Return (X, Y) of the center of cell containing provided text 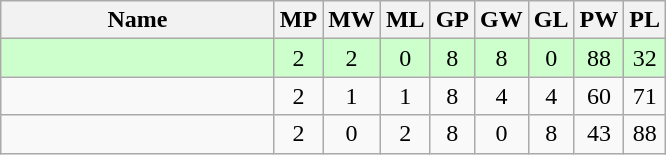
MP (298, 20)
PW (599, 20)
GW (502, 20)
PL (645, 20)
MW (352, 20)
GL (551, 20)
ML (405, 20)
71 (645, 96)
32 (645, 58)
Name (138, 20)
GP (452, 20)
60 (599, 96)
43 (599, 134)
